Determine the (x, y) coordinate at the center of the cell enclosing the given text.  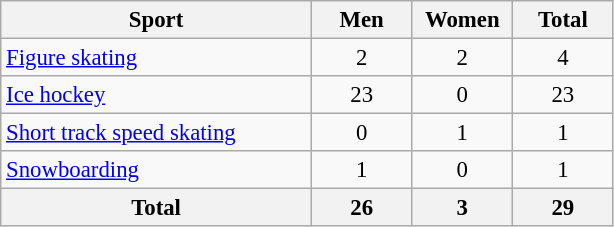
Sport (156, 20)
Short track speed skating (156, 133)
Men (362, 20)
Women (462, 20)
29 (564, 208)
Figure skating (156, 58)
Snowboarding (156, 170)
26 (362, 208)
3 (462, 208)
Ice hockey (156, 95)
4 (564, 58)
